Scan for the cell matching the given text and deliver its (X, Y) coordinate at center. 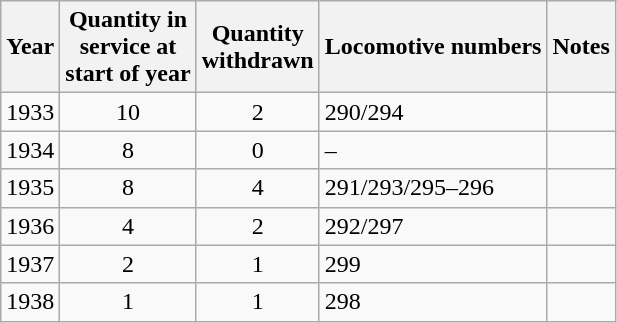
Locomotive numbers (433, 47)
1936 (30, 226)
1937 (30, 264)
Notes (581, 47)
Quantity inservice atstart of year (128, 47)
299 (433, 264)
Quantitywithdrawn (258, 47)
1933 (30, 112)
298 (433, 302)
1934 (30, 150)
10 (128, 112)
1935 (30, 188)
Year (30, 47)
– (433, 150)
291/293/295–296 (433, 188)
1938 (30, 302)
290/294 (433, 112)
0 (258, 150)
292/297 (433, 226)
